From the cell containing the given text, extract its center point as [x, y] coordinate. 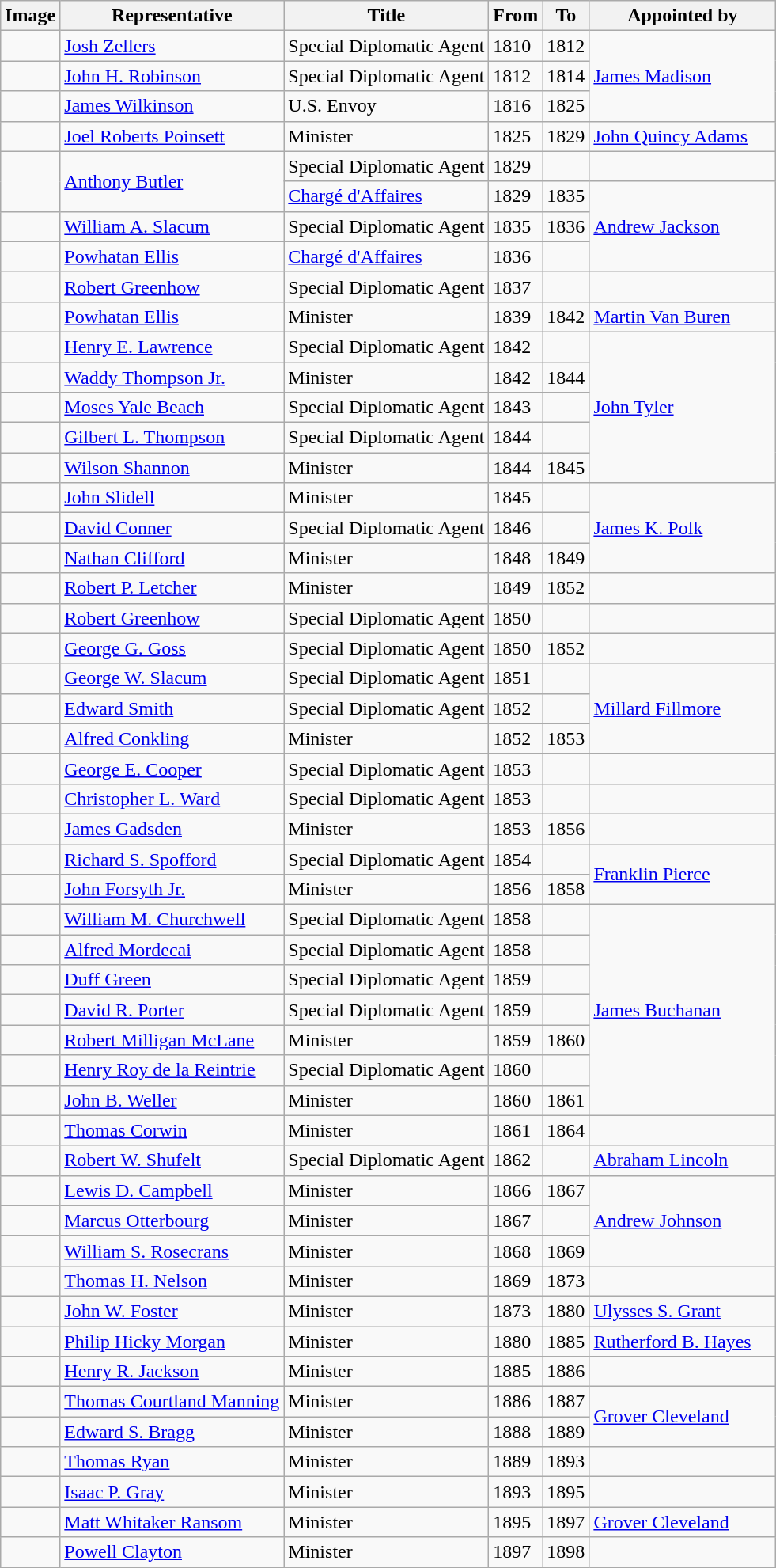
John Slidell [172, 498]
Matt Whitaker Ransom [172, 1522]
Gilbert L. Thompson [172, 438]
George W. Slacum [172, 678]
Image [30, 16]
Christopher L. Ward [172, 799]
Representative [172, 16]
William S. Rosecrans [172, 1251]
1839 [516, 317]
James Buchanan [683, 1010]
James Madison [683, 76]
Marcus Otterbourg [172, 1221]
John Tyler [683, 407]
John W. Foster [172, 1311]
Abraham Lincoln [683, 1160]
Anthony Butler [172, 181]
Ulysses S. Grant [683, 1311]
Edward Smith [172, 708]
John Quincy Adams [683, 136]
Appointed by [683, 16]
Henry R. Jackson [172, 1372]
1848 [516, 558]
Thomas Ryan [172, 1462]
1887 [566, 1402]
1862 [516, 1160]
George G. Goss [172, 648]
James K. Polk [683, 528]
1854 [516, 859]
1866 [516, 1190]
Robert W. Shufelt [172, 1160]
From [516, 16]
Edward S. Bragg [172, 1432]
John Forsyth Jr. [172, 890]
James Wilkinson [172, 106]
Alfred Conkling [172, 738]
William A. Slacum [172, 226]
1888 [516, 1432]
Martin Van Buren [683, 317]
Thomas Courtland Manning [172, 1402]
Powell Clayton [172, 1552]
1837 [516, 287]
1843 [516, 408]
Robert Milligan McLane [172, 1040]
U.S. Envoy [386, 106]
Waddy Thompson Jr. [172, 378]
Robert P. Letcher [172, 588]
Title [386, 16]
1816 [516, 106]
Alfred Mordecai [172, 950]
1851 [516, 678]
Thomas H. Nelson [172, 1281]
Moses Yale Beach [172, 408]
Joel Roberts Poinsett [172, 136]
1810 [516, 46]
John B. Weller [172, 1100]
Duff Green [172, 980]
David R. Porter [172, 1010]
Franklin Pierce [683, 874]
David Conner [172, 528]
Thomas Corwin [172, 1130]
Millard Fillmore [683, 708]
Philip Hicky Morgan [172, 1342]
1864 [566, 1130]
Andrew Jackson [683, 226]
Richard S. Spofford [172, 859]
1814 [566, 76]
Wilson Shannon [172, 468]
John H. Robinson [172, 76]
Henry Roy de la Reintrie [172, 1070]
William M. Churchwell [172, 920]
Rutherford B. Hayes [683, 1342]
Isaac P. Gray [172, 1492]
George E. Cooper [172, 769]
1868 [516, 1251]
Josh Zellers [172, 46]
1846 [516, 528]
Lewis D. Campbell [172, 1190]
Henry E. Lawrence [172, 347]
James Gadsden [172, 829]
To [566, 16]
Andrew Johnson [683, 1221]
Nathan Clifford [172, 558]
1898 [566, 1552]
